Pinpoint the cell where the given text exists, returning its (X, Y) midpoint coordinate. 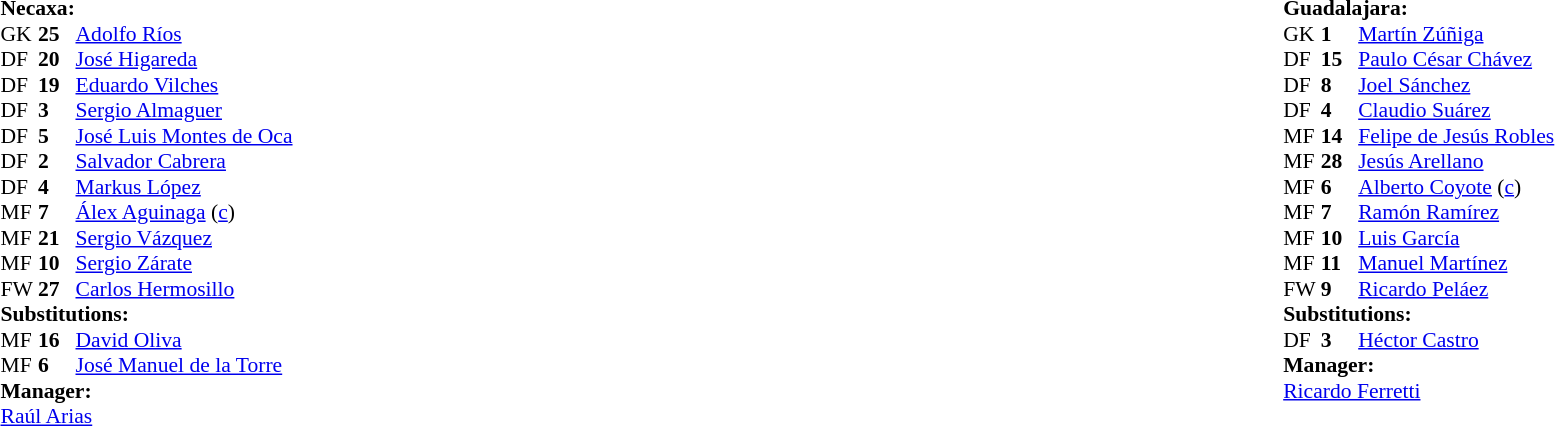
5 (57, 136)
2 (57, 161)
Sergio Zárate (184, 263)
Joel Sánchez (1456, 85)
20 (57, 59)
21 (57, 238)
9 (1340, 289)
Paulo César Chávez (1456, 59)
27 (57, 289)
José Higareda (184, 59)
Álex Aguinaga (c) (184, 213)
28 (1340, 161)
25 (57, 34)
Claudio Suárez (1456, 111)
Eduardo Vilches (184, 85)
Martín Zúñiga (1456, 34)
16 (57, 340)
19 (57, 85)
Alberto Coyote (c) (1456, 187)
José Manuel de la Torre (184, 365)
8 (1340, 85)
Sergio Vázquez (184, 238)
Ricardo Ferretti (1418, 391)
Ricardo Peláez (1456, 289)
1 (1340, 34)
Salvador Cabrera (184, 161)
11 (1340, 263)
14 (1340, 136)
Felipe de Jesús Robles (1456, 136)
Carlos Hermosillo (184, 289)
15 (1340, 59)
Markus López (184, 187)
David Oliva (184, 340)
José Luis Montes de Oca (184, 136)
Héctor Castro (1456, 340)
Adolfo Ríos (184, 34)
Luis García (1456, 238)
Sergio Almaguer (184, 111)
Ramón Ramírez (1456, 213)
Manuel Martínez (1456, 263)
Jesús Arellano (1456, 161)
